Determine the (x, y) coordinate at the center of the cell enclosing the given text.  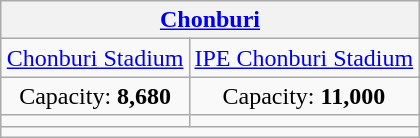
Chonburi (210, 20)
IPE Chonburi Stadium (304, 58)
Capacity: 11,000 (304, 96)
Chonburi Stadium (95, 58)
Capacity: 8,680 (95, 96)
